For the text-containing cell, return its midpoint in (x, y) coordinate format. 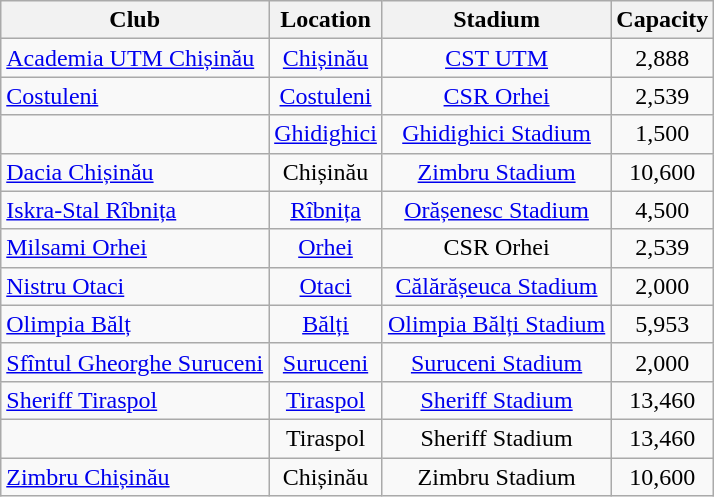
Capacity (662, 20)
Olimpia Bălț (135, 324)
Ghidighici Stadium (496, 134)
Suruceni (326, 362)
CST UTM (496, 58)
Călărășeuca Stadium (496, 286)
Ghidighici (326, 134)
Sfîntul Gheorghe Suruceni (135, 362)
Rîbnița (326, 210)
Academia UTM Chișinău (135, 58)
Iskra-Stal Rîbnița (135, 210)
Dacia Chișinău (135, 172)
Bălți (326, 324)
Sheriff Tiraspol (135, 400)
Milsami Orhei (135, 248)
1,500 (662, 134)
Stadium (496, 20)
Otaci (326, 286)
Orășenesc Stadium (496, 210)
Suruceni Stadium (496, 362)
5,953 (662, 324)
Location (326, 20)
Club (135, 20)
Olimpia Bălți Stadium (496, 324)
Nistru Otaci (135, 286)
Orhei (326, 248)
4,500 (662, 210)
Zimbru Chișinău (135, 477)
2,888 (662, 58)
